Pinpoint the cell where the given text exists, returning its (x, y) midpoint coordinate. 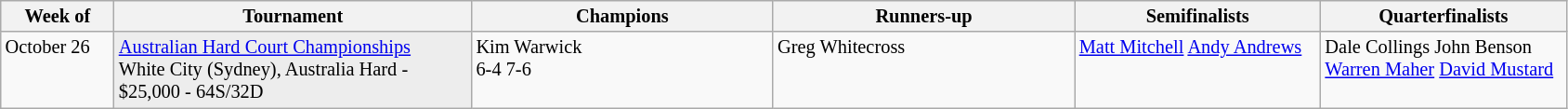
Australian Hard Court ChampionshipsWhite City (Sydney), Australia Hard - $25,000 - 64S/32D (294, 70)
Champions (622, 16)
Tournament (294, 16)
Matt Mitchell Andy Andrews (1198, 70)
Semifinalists (1198, 16)
Quarterfinalists (1444, 16)
Greg Whitecross (923, 70)
Kim Warwick6-4 7-6 (622, 70)
October 26 (58, 70)
Dale Collings John Benson Warren Maher David Mustard (1444, 70)
Week of (58, 16)
Runners-up (923, 16)
